Extract the (x, y) coordinate from the center of the cell holding the provided text.  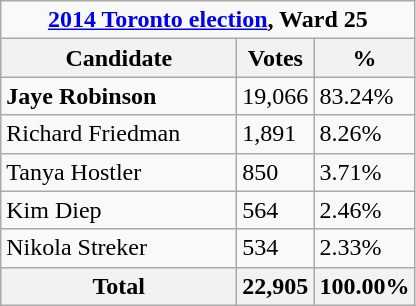
534 (276, 248)
2014 Toronto election, Ward 25 (208, 20)
% (364, 58)
100.00% (364, 286)
19,066 (276, 96)
Jaye Robinson (119, 96)
Kim Diep (119, 210)
Candidate (119, 58)
Total (119, 286)
2.46% (364, 210)
Richard Friedman (119, 134)
2.33% (364, 248)
Tanya Hostler (119, 172)
8.26% (364, 134)
3.71% (364, 172)
Votes (276, 58)
1,891 (276, 134)
22,905 (276, 286)
Nikola Streker (119, 248)
564 (276, 210)
83.24% (364, 96)
850 (276, 172)
